For the text-containing cell, return its midpoint in [X, Y] coordinate format. 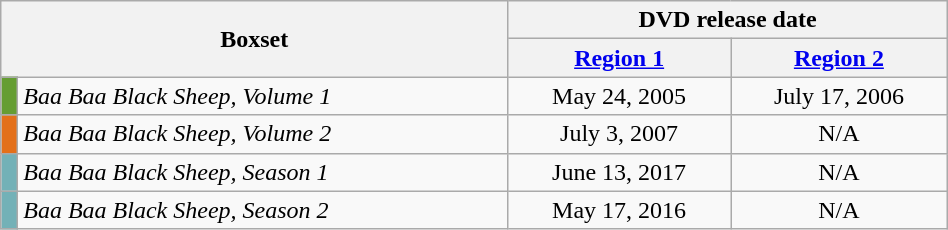
Baa Baa Black Sheep, Season 1 [263, 172]
Baa Baa Black Sheep, Volume 2 [263, 134]
Baa Baa Black Sheep, Volume 1 [263, 96]
Baa Baa Black Sheep, Season 2 [263, 210]
DVD release date [728, 20]
June 13, 2017 [620, 172]
July 3, 2007 [620, 134]
Region 2 [840, 58]
July 17, 2006 [840, 96]
Boxset [254, 39]
May 17, 2016 [620, 210]
Region 1 [620, 58]
May 24, 2005 [620, 96]
